Output the [x, y] coordinate of the center of the cell containing the given text.  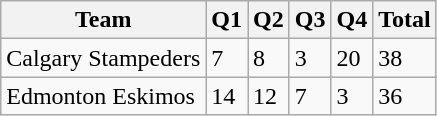
Edmonton Eskimos [104, 96]
Total [405, 20]
36 [405, 96]
Q2 [269, 20]
Calgary Stampeders [104, 58]
14 [227, 96]
38 [405, 58]
Q4 [352, 20]
Q1 [227, 20]
20 [352, 58]
Team [104, 20]
Q3 [310, 20]
8 [269, 58]
12 [269, 96]
